For the text-containing cell, return its midpoint in [X, Y] coordinate format. 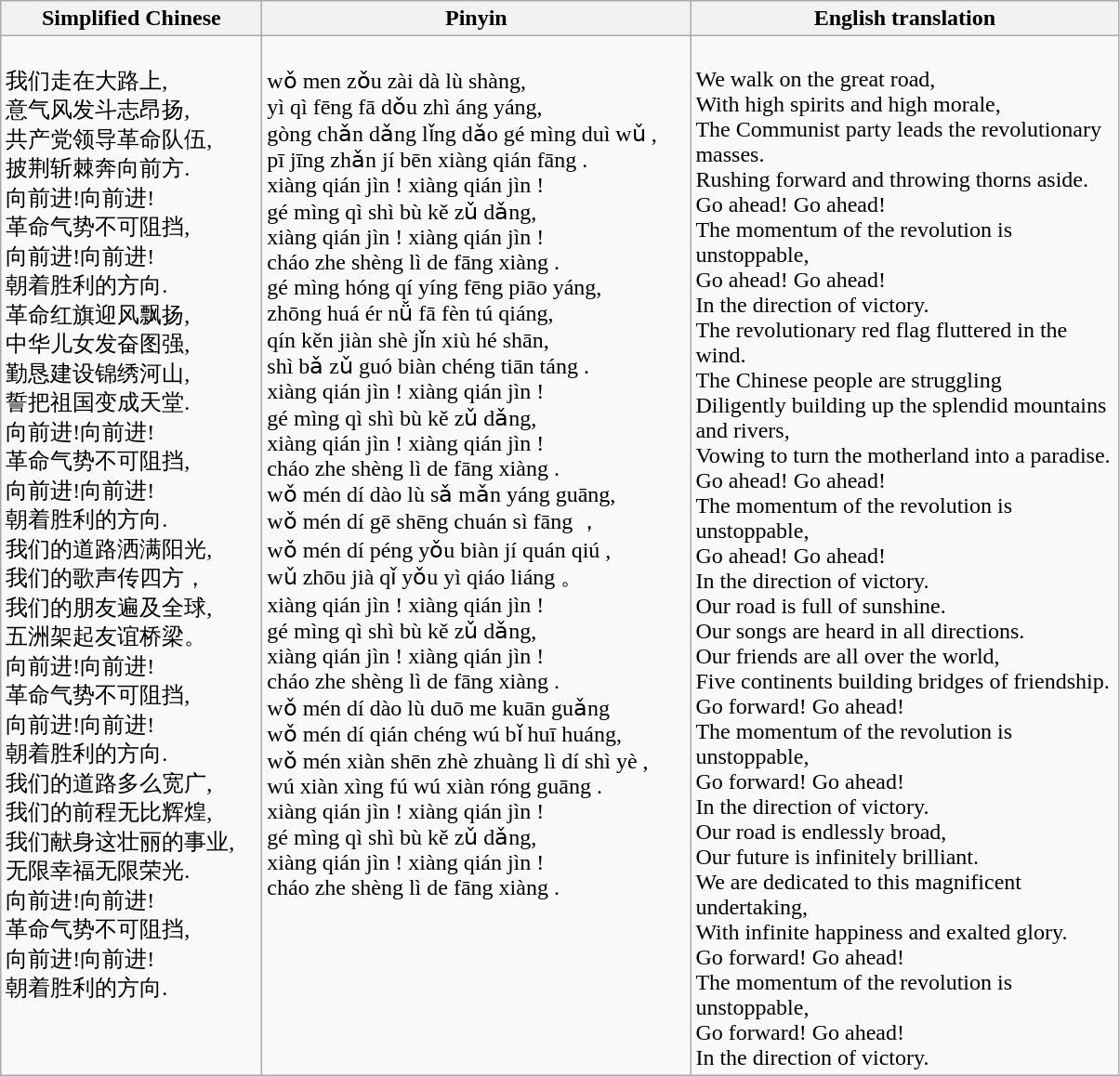
English translation [905, 19]
Pinyin [476, 19]
Simplified Chinese [132, 19]
